Return (X, Y) of the center of cell containing provided text 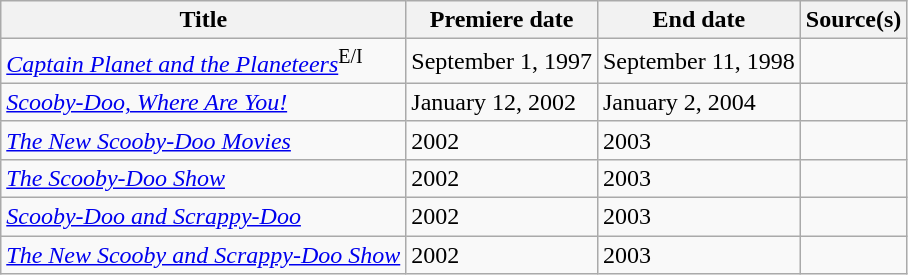
The Scooby-Doo Show (204, 178)
September 11, 1998 (698, 62)
Scooby-Doo and Scrappy-Doo (204, 217)
Captain Planet and the PlaneteersE/I (204, 62)
Source(s) (854, 20)
Premiere date (502, 20)
Scooby-Doo, Where Are You! (204, 102)
January 12, 2002 (502, 102)
The New Scooby and Scrappy-Doo Show (204, 255)
Title (204, 20)
The New Scooby-Doo Movies (204, 140)
January 2, 2004 (698, 102)
September 1, 1997 (502, 62)
End date (698, 20)
